Locate the cell with the specified text and output its [x, y] center coordinate. 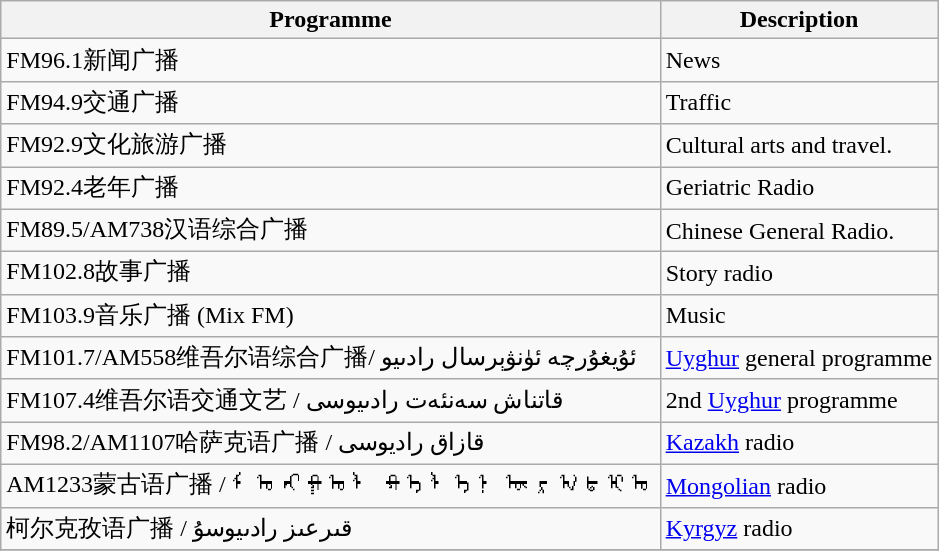
FM92.9文化旅游广播 [330, 146]
Kazakh radio [799, 444]
Uyghur general programme [799, 358]
FM92.4老年广播 [330, 188]
Kyrgyz radio [799, 528]
柯尔克孜语广播 / قىرعىز رادىيوسۇ [330, 528]
Traffic [799, 102]
Story radio [799, 274]
FM94.9交通广播 [330, 102]
Chinese General Radio. [799, 230]
FM89.5/AM738汉语综合广播 [330, 230]
Description [799, 20]
FM101.7/AM558维吾尔语综合广播/ ئۇيغۇرچە ئۈنۋېرسال رادىيو [330, 358]
2nd Uyghur programme [799, 400]
FM107.4维吾尔语交通文艺 / قاتناش سەنئەت رادىيوسى [330, 400]
FM102.8故事广播 [330, 274]
Programme [330, 20]
FM96.1新闻广播 [330, 60]
News [799, 60]
AM1233蒙古语广播 / ᠮᠣᠩᠭᠣᠯ ᠬᠡᠯᠡᠨ ᠦ ᠷᠠᠳᠢᠣ᠋ [330, 486]
Music [799, 316]
FM98.2/AM1107哈萨克语广播 / قازاق راديوسى [330, 444]
Mongolian radio [799, 486]
Geriatric Radio [799, 188]
Cultural arts and travel. [799, 146]
FM103.9音乐广播 (Mix FM) [330, 316]
